For the text-containing cell, return its midpoint in [X, Y] coordinate format. 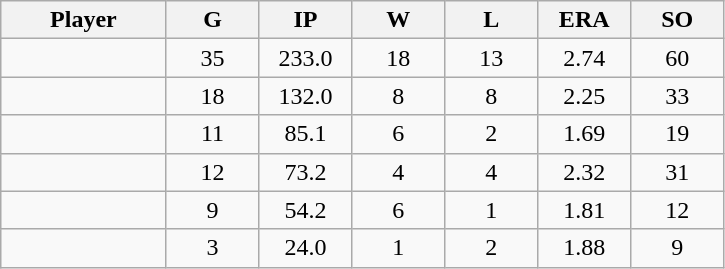
24.0 [306, 248]
W [398, 20]
132.0 [306, 96]
35 [212, 58]
19 [678, 134]
11 [212, 134]
31 [678, 172]
SO [678, 20]
85.1 [306, 134]
54.2 [306, 210]
IP [306, 20]
G [212, 20]
13 [492, 58]
2.32 [584, 172]
73.2 [306, 172]
Player [84, 20]
1.69 [584, 134]
1.81 [584, 210]
2.74 [584, 58]
3 [212, 248]
33 [678, 96]
1.88 [584, 248]
2.25 [584, 96]
60 [678, 58]
233.0 [306, 58]
L [492, 20]
ERA [584, 20]
